Output the (X, Y) coordinate of the center of the cell containing the given text.  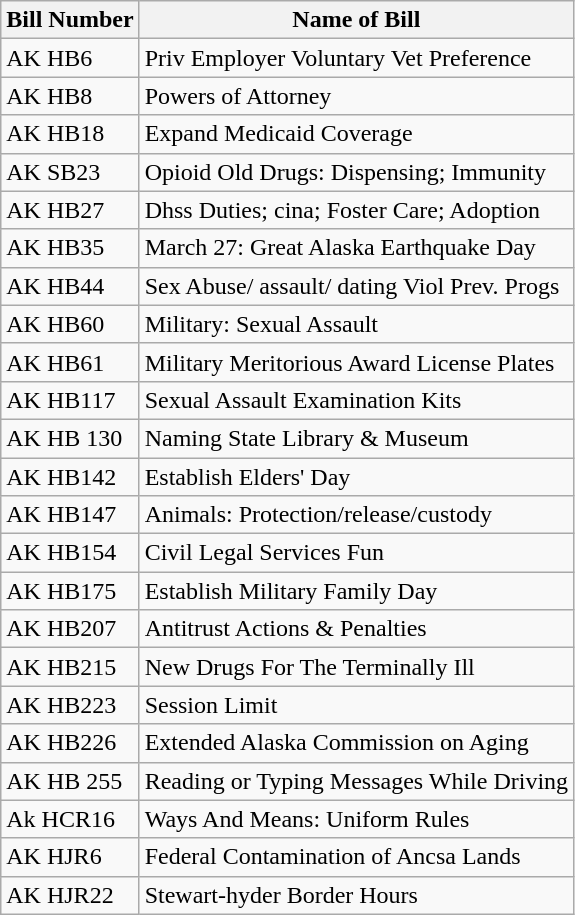
Sex Abuse/ assault/ dating Viol Prev. Progs (356, 286)
AK HB175 (70, 591)
AK HB 130 (70, 438)
Name of Bill (356, 20)
Military: Sexual Assault (356, 324)
AK HB142 (70, 477)
Ak HCR16 (70, 819)
Antitrust Actions & Penalties (356, 629)
Extended Alaska Commission on Aging (356, 743)
AK SB23 (70, 172)
AK HB207 (70, 629)
Sexual Assault Examination Kits (356, 400)
Establish Military Family Day (356, 591)
AK HB44 (70, 286)
AK HB18 (70, 134)
Animals: Protection/release/custody (356, 515)
March 27: Great Alaska Earthquake Day (356, 248)
AK HB61 (70, 362)
AK HB215 (70, 667)
Session Limit (356, 705)
Expand Medicaid Coverage (356, 134)
AK HB117 (70, 400)
AK HB60 (70, 324)
New Drugs For The Terminally Ill (356, 667)
Dhss Duties; cina; Foster Care; Adoption (356, 210)
Naming State Library & Museum (356, 438)
Opioid Old Drugs: Dispensing; Immunity (356, 172)
AK HB27 (70, 210)
Powers of Attorney (356, 96)
AK HJR22 (70, 895)
Reading or Typing Messages While Driving (356, 781)
AK HB35 (70, 248)
AK HB226 (70, 743)
AK HB8 (70, 96)
Ways And Means: Uniform Rules (356, 819)
AK HJR6 (70, 857)
Civil Legal Services Fun (356, 553)
AK HB147 (70, 515)
AK HB 255 (70, 781)
Military Meritorious Award License Plates (356, 362)
Establish Elders' Day (356, 477)
AK HB154 (70, 553)
AK HB223 (70, 705)
AK HB6 (70, 58)
Stewart-hyder Border Hours (356, 895)
Federal Contamination of Ancsa Lands (356, 857)
Priv Employer Voluntary Vet Preference (356, 58)
Bill Number (70, 20)
